Search for the cell housing the specified text and yield its [X, Y] center coordinate. 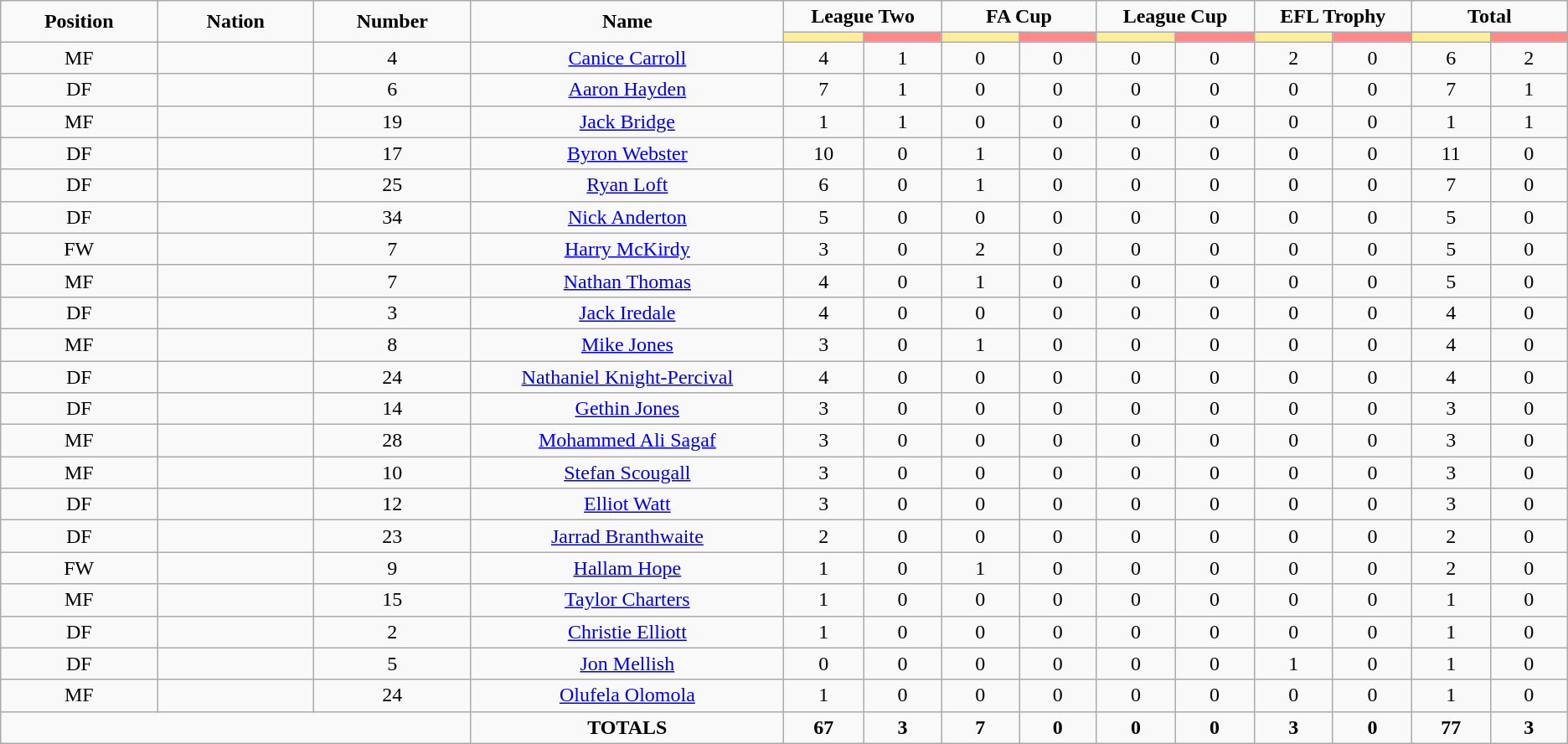
FA Cup [1019, 17]
EFL Trophy [1333, 17]
Byron Webster [627, 153]
Canice Carroll [627, 58]
Olufela Olomola [627, 695]
TOTALS [627, 727]
15 [392, 600]
14 [392, 409]
Nathaniel Knight-Percival [627, 376]
17 [392, 153]
Jarrad Branthwaite [627, 536]
Stefan Scougall [627, 473]
Total [1489, 17]
Gethin Jones [627, 409]
Hallam Hope [627, 568]
28 [392, 441]
Harry McKirdy [627, 249]
Nation [236, 22]
Name [627, 22]
8 [392, 344]
Nathan Thomas [627, 281]
League Two [863, 17]
12 [392, 504]
9 [392, 568]
Number [392, 22]
67 [824, 727]
Jack Bridge [627, 121]
Ryan Loft [627, 185]
Aaron Hayden [627, 90]
34 [392, 217]
Taylor Charters [627, 600]
League Cup [1175, 17]
77 [1451, 727]
Nick Anderton [627, 217]
19 [392, 121]
25 [392, 185]
Jack Iredale [627, 313]
Christie Elliott [627, 632]
Position [79, 22]
Elliot Watt [627, 504]
11 [1451, 153]
Mohammed Ali Sagaf [627, 441]
Mike Jones [627, 344]
23 [392, 536]
Jon Mellish [627, 664]
